Determine the (X, Y) coordinate at the center of the cell enclosing the given text.  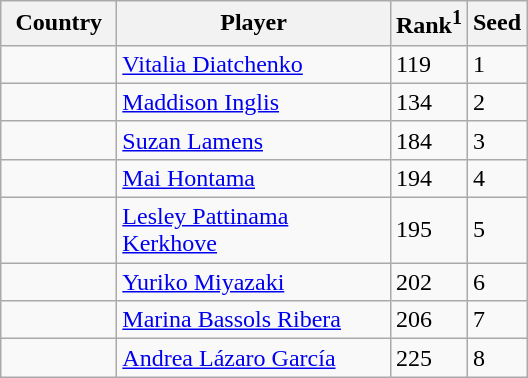
Suzan Lamens (254, 140)
3 (496, 140)
206 (428, 320)
1 (496, 64)
Marina Bassols Ribera (254, 320)
194 (428, 178)
6 (496, 282)
Yuriko Miyazaki (254, 282)
Andrea Lázaro García (254, 358)
Rank1 (428, 24)
Lesley Pattinama Kerkhove (254, 230)
195 (428, 230)
202 (428, 282)
134 (428, 102)
225 (428, 358)
Seed (496, 24)
4 (496, 178)
2 (496, 102)
184 (428, 140)
Country (59, 24)
Vitalia Diatchenko (254, 64)
Maddison Inglis (254, 102)
5 (496, 230)
Player (254, 24)
8 (496, 358)
Mai Hontama (254, 178)
7 (496, 320)
119 (428, 64)
